From the cell containing the given text, extract its center point as (X, Y) coordinate. 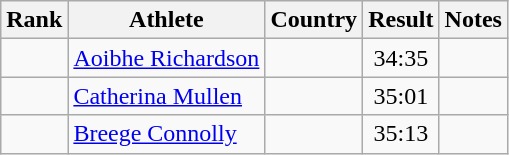
35:13 (401, 134)
Notes (473, 20)
Country (314, 20)
Rank (34, 20)
Catherina Mullen (166, 96)
Athlete (166, 20)
35:01 (401, 96)
Breege Connolly (166, 134)
Result (401, 20)
Aoibhe Richardson (166, 58)
34:35 (401, 58)
